From the cell containing the given text, extract its center point as (X, Y) coordinate. 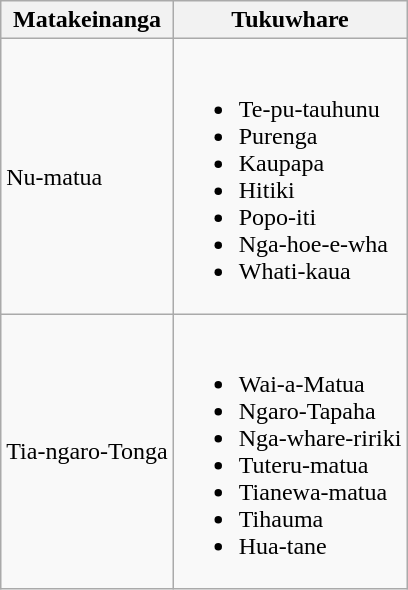
Te-pu-tauhunuPurengaKaupapaHitikiPopo-itiNga-hoe-e-whaWhati-kaua (290, 176)
Wai-a-MatuaNgaro-TapahaNga-whare-ririkiTuteru-matuaTianewa-matuaTihaumaHua-tane (290, 452)
Nu-matua (87, 176)
Tia-ngaro-Tonga (87, 452)
Tukuwhare (290, 20)
Matakeinanga (87, 20)
